From the cell containing the given text, extract its center point as [X, Y] coordinate. 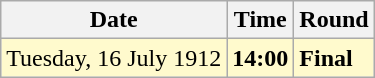
Round [334, 20]
Final [334, 58]
14:00 [260, 58]
Tuesday, 16 July 1912 [114, 58]
Date [114, 20]
Time [260, 20]
